Provide the [X, Y] coordinate of the cell's center where the given text is located.  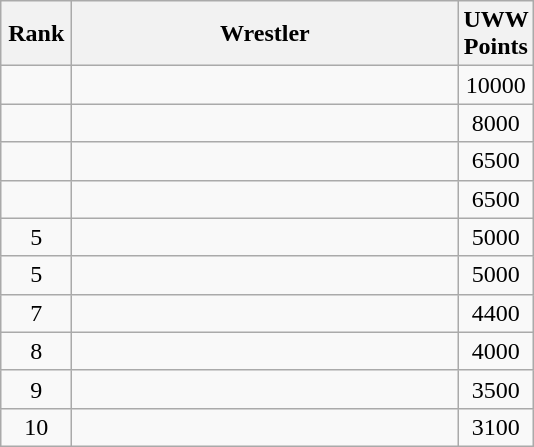
9 [36, 389]
Wrestler [265, 34]
7 [36, 313]
4000 [496, 351]
Rank [36, 34]
10000 [496, 85]
3100 [496, 427]
10 [36, 427]
4400 [496, 313]
8000 [496, 123]
UWW Points [496, 34]
3500 [496, 389]
8 [36, 351]
